Extract the (x, y) coordinate from the center of the cell holding the provided text.  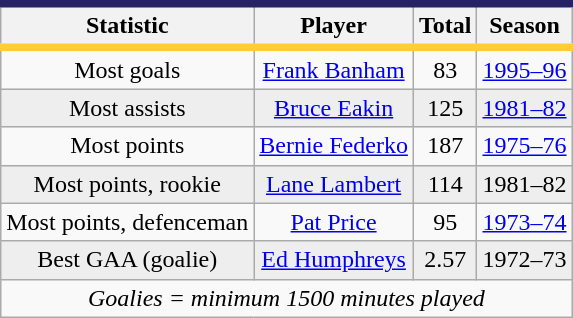
Most points, rookie (128, 184)
1995–96 (524, 68)
1973–74 (524, 222)
114 (445, 184)
Pat Price (334, 222)
Most assists (128, 108)
83 (445, 68)
Frank Banham (334, 68)
95 (445, 222)
Bernie Federko (334, 146)
Lane Lambert (334, 184)
Most points (128, 146)
1972–73 (524, 260)
1975–76 (524, 146)
2.57 (445, 260)
Player (334, 26)
Goalies = minimum 1500 minutes played (286, 298)
Most points, defenceman (128, 222)
Best GAA (goalie) (128, 260)
Bruce Eakin (334, 108)
Total (445, 26)
125 (445, 108)
187 (445, 146)
Statistic (128, 26)
Season (524, 26)
Ed Humphreys (334, 260)
Most goals (128, 68)
